Locate the cell with the specified text and output its [x, y] center coordinate. 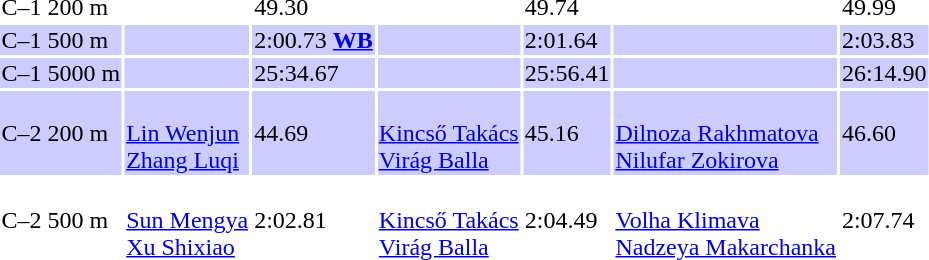
45.16 [567, 133]
44.69 [314, 133]
Kincső TakácsVirág Balla [448, 133]
2:03.83 [884, 40]
26:14.90 [884, 73]
25:34.67 [314, 73]
C–1 5000 m [61, 73]
46.60 [884, 133]
Lin WenjunZhang Luqi [188, 133]
25:56.41 [567, 73]
2:00.73 WB [314, 40]
C–2 200 m [61, 133]
Dilnoza RakhmatovaNilufar Zokirova [726, 133]
2:01.64 [567, 40]
C–1 500 m [61, 40]
